Pinpoint the cell where the given text exists, returning its (X, Y) midpoint coordinate. 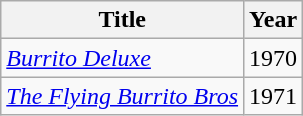
Burrito Deluxe (122, 58)
The Flying Burrito Bros (122, 96)
1971 (274, 96)
Title (122, 20)
1970 (274, 58)
Year (274, 20)
